Return the [x, y] coordinate for the center point of the cell that contains the specified text.  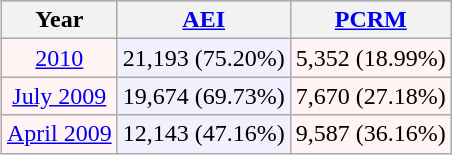
5,352 (18.99%) [370, 58]
July 2009 [59, 96]
Year [59, 20]
12,143 (47.16%) [204, 134]
9,587 (36.16%) [370, 134]
PCRM [370, 20]
AEI [204, 20]
21,193 (75.20%) [204, 58]
April 2009 [59, 134]
2010 [59, 58]
7,670 (27.18%) [370, 96]
19,674 (69.73%) [204, 96]
